Pinpoint the cell where the given text exists, returning its [X, Y] midpoint coordinate. 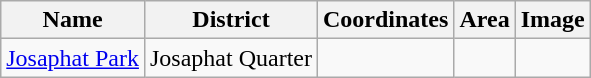
Area [484, 20]
Name [73, 20]
Coordinates [385, 20]
Josaphat Park [73, 58]
Josaphat Quarter [230, 58]
Image [552, 20]
District [230, 20]
